Capture the cell that displays the provided text and extract its (X, Y) central coordinate. 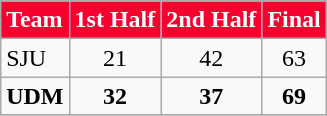
37 (212, 96)
63 (294, 58)
69 (294, 96)
42 (212, 58)
Final (294, 20)
32 (115, 96)
2nd Half (212, 20)
UDM (35, 96)
21 (115, 58)
Team (35, 20)
1st Half (115, 20)
SJU (35, 58)
